Determine the [x, y] coordinate at the center of the cell enclosing the given text.  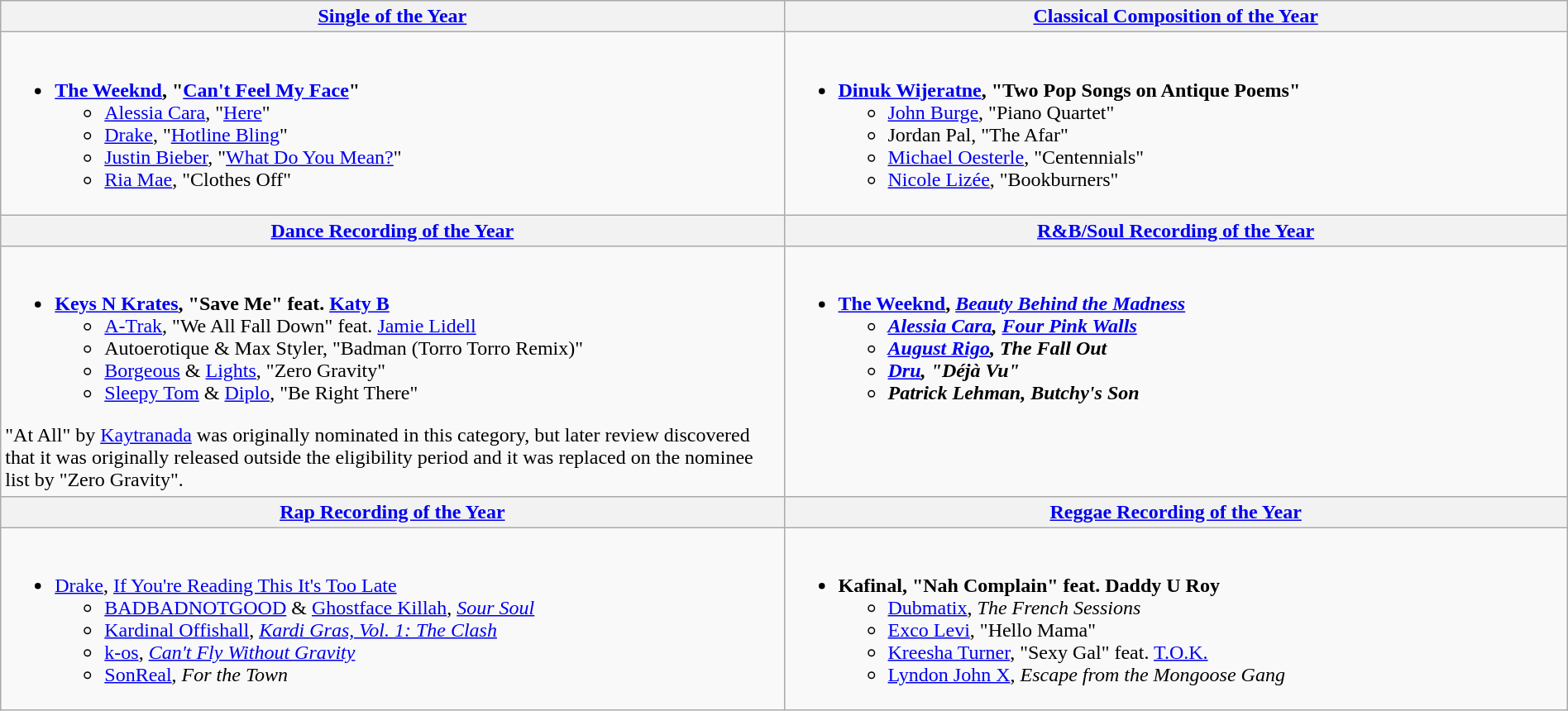
Rap Recording of the Year [392, 512]
Classical Composition of the Year [1176, 17]
R&B/Soul Recording of the Year [1176, 231]
Dance Recording of the Year [392, 231]
Single of the Year [392, 17]
The Weeknd, Beauty Behind the MadnessAlessia Cara, Four Pink WallsAugust Rigo, The Fall OutDru, "Déjà Vu"Patrick Lehman, Butchy's Son [1176, 371]
The Weeknd, "Can't Feel My Face"Alessia Cara, "Here"Drake, "Hotline Bling"Justin Bieber, "What Do You Mean?"Ria Mae, "Clothes Off" [392, 124]
Reggae Recording of the Year [1176, 512]
